Find where the given text appears and provide that cell's center as (X, Y) coordinate. 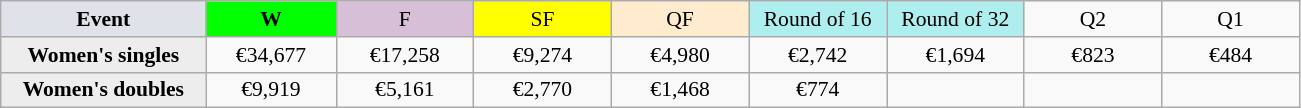
€484 (1231, 55)
SF (543, 19)
€34,677 (271, 55)
€1,468 (680, 90)
QF (680, 19)
€5,161 (405, 90)
Event (104, 19)
Q1 (1231, 19)
Round of 16 (818, 19)
F (405, 19)
Round of 32 (955, 19)
W (271, 19)
€9,274 (543, 55)
€4,980 (680, 55)
€9,919 (271, 90)
€823 (1093, 55)
Women's singles (104, 55)
€17,258 (405, 55)
Q2 (1093, 19)
€1,694 (955, 55)
€774 (818, 90)
€2,770 (543, 90)
Women's doubles (104, 90)
€2,742 (818, 55)
